Identify which cell holds the provided text, then report its (X, Y) central coordinate. 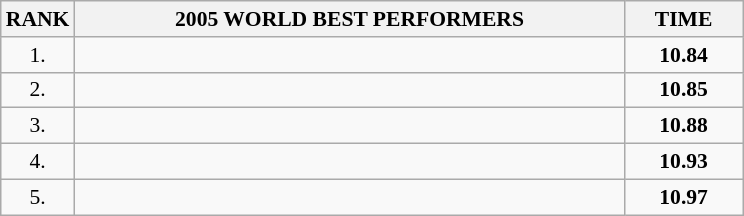
2. (38, 90)
RANK (38, 19)
10.85 (684, 90)
1. (38, 55)
10.84 (684, 55)
10.97 (684, 197)
5. (38, 197)
10.93 (684, 162)
3. (38, 126)
TIME (684, 19)
4. (38, 162)
2005 WORLD BEST PERFORMERS (349, 19)
10.88 (684, 126)
